From the cell containing the given text, extract its center point as (x, y) coordinate. 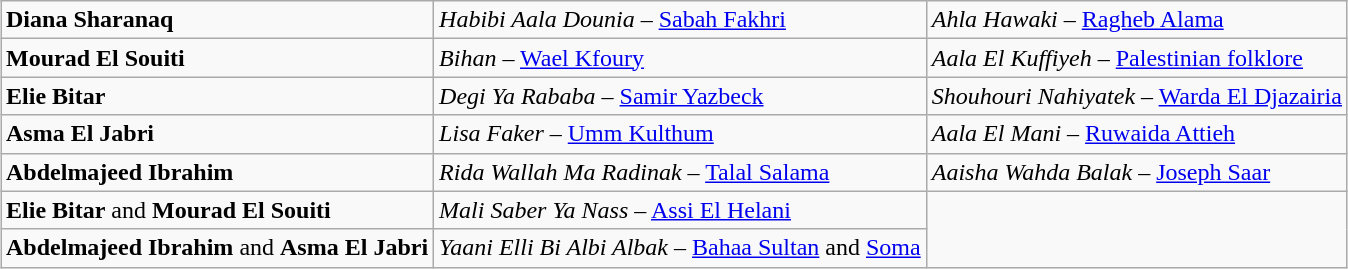
Degi Ya Rababa – Samir Yazbeck (680, 96)
Yaani Elli Bi Albi Albak – Bahaa Sultan and Soma (680, 248)
Mourad El Souiti (216, 58)
Elie Bitar (216, 96)
Habibi Aala Dounia – Sabah Fakhri (680, 20)
Abdelmajeed Ibrahim (216, 172)
Mali Saber Ya Nass – Assi El Helani (680, 210)
Abdelmajeed Ibrahim and Asma El Jabri (216, 248)
Diana Sharanaq (216, 20)
Ahla Hawaki – Ragheb Alama (1136, 20)
Aala El Mani – Ruwaida Attieh (1136, 134)
Lisa Faker – Umm Kulthum (680, 134)
Elie Bitar and Mourad El Souiti (216, 210)
Shouhouri Nahiyatek – Warda El Djazairia (1136, 96)
Rida Wallah Ma Radinak – Talal Salama (680, 172)
Bihan – Wael Kfoury (680, 58)
Aala El Kuffiyeh – Palestinian folklore (1136, 58)
Asma El Jabri (216, 134)
Aaisha Wahda Balak – Joseph Saar (1136, 172)
